Provide the [x, y] coordinate of the cell's center where the given text is located.  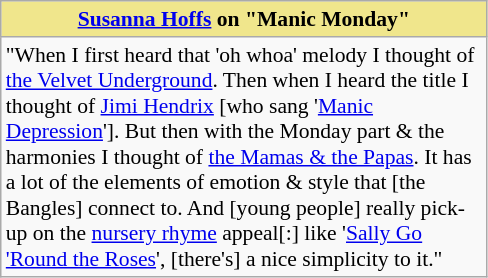
Susanna Hoffs on "Manic Monday" [244, 19]
